Pinpoint the cell where the given text exists, returning its (X, Y) midpoint coordinate. 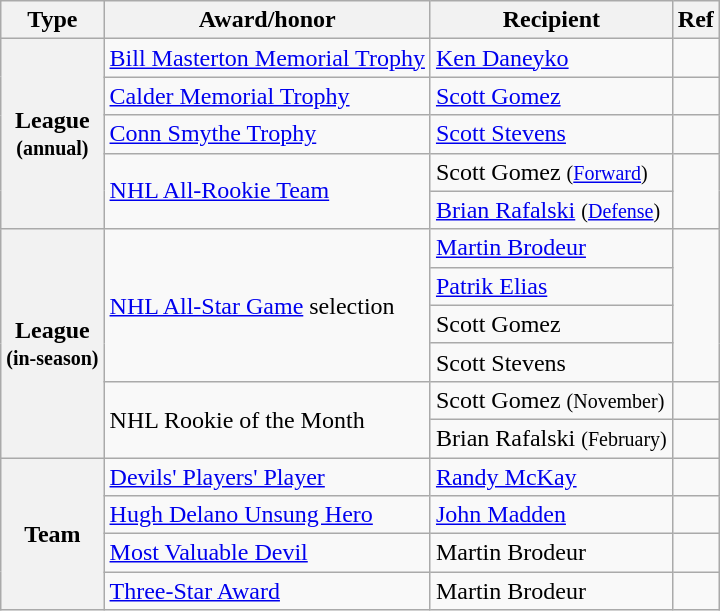
Randy McKay (551, 477)
Scott Gomez (November) (551, 400)
Ref (696, 20)
Team (52, 534)
Type (52, 20)
John Madden (551, 515)
Three-Star Award (267, 591)
Hugh Delano Unsung Hero (267, 515)
Patrik Elias (551, 286)
NHL All-Star Game selection (267, 305)
Brian Rafalski (February) (551, 438)
League(annual) (52, 134)
Devils' Players' Player (267, 477)
Most Valuable Devil (267, 553)
Award/honor (267, 20)
Conn Smythe Trophy (267, 134)
Ken Daneyko (551, 58)
Recipient (551, 20)
Brian Rafalski (Defense) (551, 210)
Bill Masterton Memorial Trophy (267, 58)
NHL All-Rookie Team (267, 191)
NHL Rookie of the Month (267, 419)
Scott Gomez (Forward) (551, 172)
Calder Memorial Trophy (267, 96)
League(in-season) (52, 343)
